Pinpoint the cell where the given text exists, returning its [X, Y] midpoint coordinate. 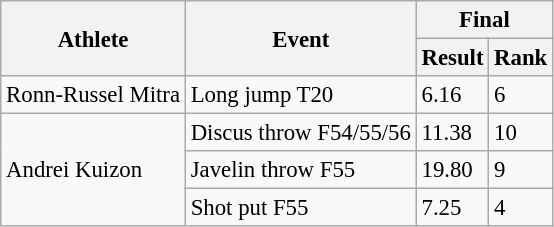
11.38 [452, 133]
Rank [521, 58]
6.16 [452, 95]
6 [521, 95]
Javelin throw F55 [300, 170]
Shot put F55 [300, 208]
Discus throw F54/55/56 [300, 133]
Athlete [94, 38]
Ronn-Russel Mitra [94, 95]
Andrei Kuizon [94, 170]
19.80 [452, 170]
Event [300, 38]
4 [521, 208]
10 [521, 133]
Final [484, 20]
9 [521, 170]
Result [452, 58]
Long jump T20 [300, 95]
7.25 [452, 208]
